Extract the [X, Y] coordinate from the center of the cell holding the provided text.  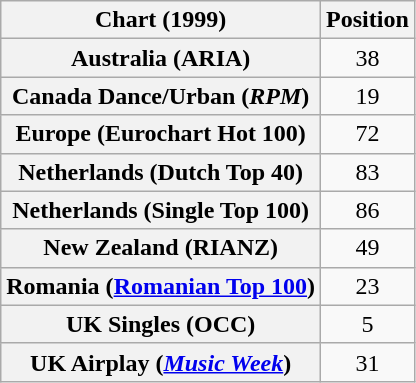
Europe (Eurochart Hot 100) [161, 134]
38 [368, 58]
Position [368, 20]
UK Singles (OCC) [161, 324]
86 [368, 210]
Canada Dance/Urban (RPM) [161, 96]
UK Airplay (Music Week) [161, 362]
49 [368, 248]
Netherlands (Single Top 100) [161, 210]
Netherlands (Dutch Top 40) [161, 172]
19 [368, 96]
5 [368, 324]
Chart (1999) [161, 20]
72 [368, 134]
Romania (Romanian Top 100) [161, 286]
23 [368, 286]
New Zealand (RIANZ) [161, 248]
Australia (ARIA) [161, 58]
83 [368, 172]
31 [368, 362]
